Search for the cell housing the specified text and yield its [X, Y] center coordinate. 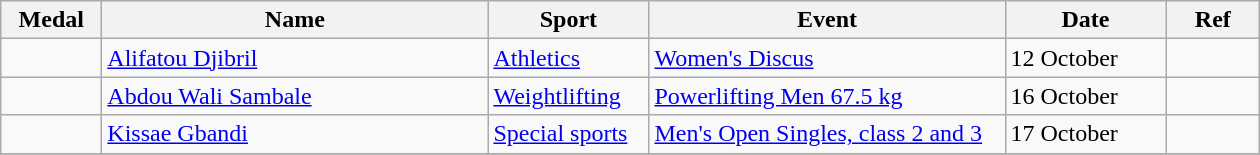
Men's Open Singles, class 2 and 3 [827, 134]
Kissae Gbandi [295, 134]
12 October [1086, 58]
Ref [1213, 20]
Abdou Wali Sambale [295, 96]
Weightlifting [568, 96]
Event [827, 20]
Women's Discus [827, 58]
Name [295, 20]
Powerlifting Men 67.5 kg [827, 96]
17 October [1086, 134]
Date [1086, 20]
16 October [1086, 96]
Medal [52, 20]
Alifatou Djibril [295, 58]
Athletics [568, 58]
Special sports [568, 134]
Sport [568, 20]
